Pinpoint the cell where the given text exists, returning its (x, y) midpoint coordinate. 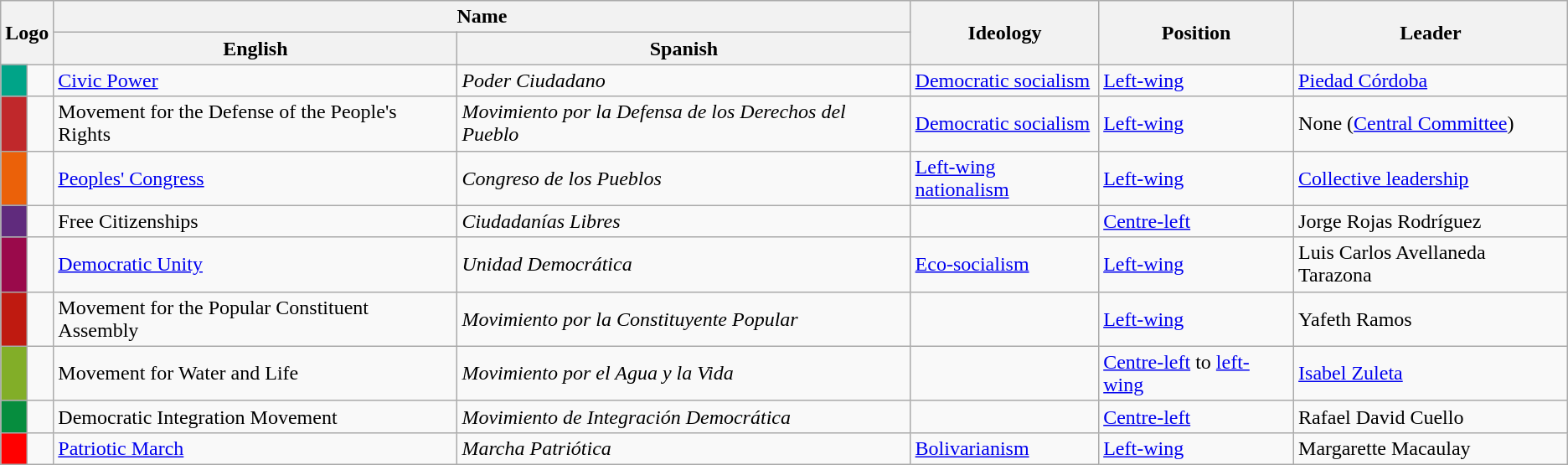
Movimiento por el Agua y la Vida (683, 374)
Free Citizenships (255, 221)
Movimiento por la Defensa de los Derechos del Pueblo (683, 124)
Margarette Macaulay (1431, 448)
Luis Carlos Avellaneda Tarazona (1431, 265)
Rafael David Cuello (1431, 416)
Leader (1431, 33)
Movimiento por la Constituyente Popular (683, 318)
Piedad Córdoba (1431, 80)
Patriotic March (255, 448)
Democratic Unity (255, 265)
Eco-socialism (1005, 265)
Democratic Integration Movement (255, 416)
Peoples' Congress (255, 178)
Marcha Patriótica (683, 448)
Poder Ciudadano (683, 80)
Movimiento de Integración Democrática (683, 416)
Name (482, 17)
Isabel Zuleta (1431, 374)
Civic Power (255, 80)
Logo (27, 33)
Ciudadanías Libres (683, 221)
Jorge Rojas Rodríguez (1431, 221)
Spanish (683, 49)
Bolivarianism (1005, 448)
Yafeth Ramos (1431, 318)
Left-wing nationalism (1005, 178)
Ideology (1005, 33)
None (Central Committee) (1431, 124)
Position (1196, 33)
English (255, 49)
Centre-left to left-wing (1196, 374)
Movement for Water and Life (255, 374)
Movement for the Defense of the People's Rights (255, 124)
Movement for the Popular Constituent Assembly (255, 318)
Congreso de los Pueblos (683, 178)
Collective leadership (1431, 178)
Unidad Democrática (683, 265)
